Detect which cell encompasses the target text, then output its (x, y) center coordinate. 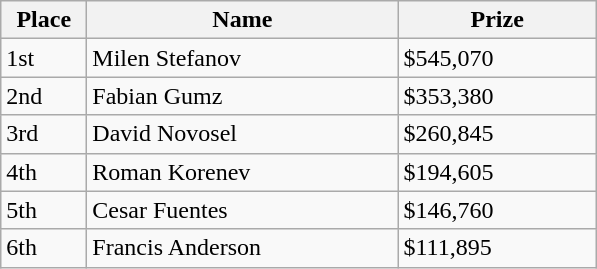
Place (44, 20)
2nd (44, 96)
$353,380 (498, 96)
Francis Anderson (242, 248)
6th (44, 248)
Fabian Gumz (242, 96)
4th (44, 172)
$111,895 (498, 248)
Cesar Fuentes (242, 210)
Prize (498, 20)
$260,845 (498, 134)
5th (44, 210)
$545,070 (498, 58)
3rd (44, 134)
Roman Korenev (242, 172)
$146,760 (498, 210)
David Novosel (242, 134)
Milen Stefanov (242, 58)
1st (44, 58)
Name (242, 20)
$194,605 (498, 172)
